Determine the [x, y] coordinate at the center of the cell enclosing the given text.  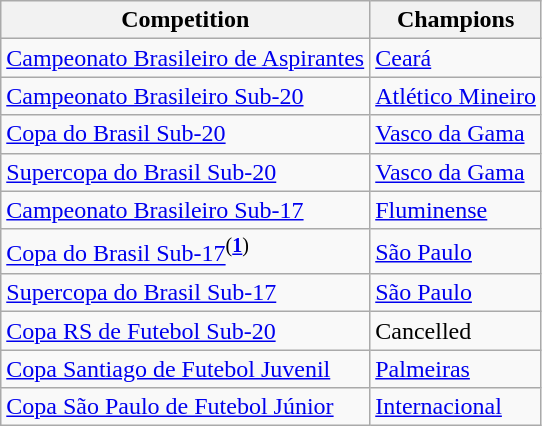
Supercopa do Brasil Sub-20 [186, 172]
Copa do Brasil Sub-17(1) [186, 252]
Cancelled [456, 331]
Palmeiras [456, 369]
Campeonato Brasileiro de Aspirantes [186, 58]
Supercopa do Brasil Sub-17 [186, 293]
Competition [186, 20]
Copa São Paulo de Futebol Júnior [186, 407]
Champions [456, 20]
Ceará [456, 58]
Fluminense [456, 210]
Copa Santiago de Futebol Juvenil [186, 369]
Campeonato Brasileiro Sub-17 [186, 210]
Copa RS de Futebol Sub-20 [186, 331]
Campeonato Brasileiro Sub-20 [186, 96]
Copa do Brasil Sub-20 [186, 134]
Atlético Mineiro [456, 96]
Internacional [456, 407]
